Return (x, y) of the center of cell containing provided text 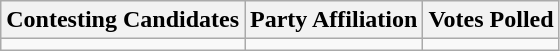
Votes Polled (491, 20)
Contesting Candidates (123, 20)
Party Affiliation (334, 20)
